Return the (X, Y) coordinate for the center point of the cell that contains the specified text.  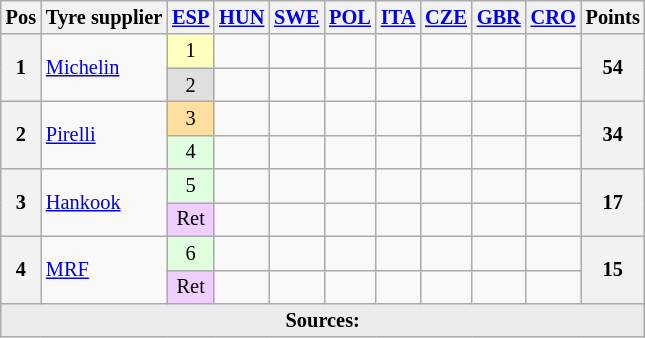
5 (190, 186)
Pirelli (104, 134)
Points (613, 17)
MRF (104, 270)
POL (350, 17)
Pos (21, 17)
CZE (446, 17)
Tyre supplier (104, 17)
54 (613, 68)
ITA (398, 17)
ESP (190, 17)
Hankook (104, 202)
17 (613, 202)
34 (613, 134)
GBR (499, 17)
CRO (554, 17)
15 (613, 270)
Sources: (323, 320)
Michelin (104, 68)
HUN (242, 17)
6 (190, 253)
SWE (296, 17)
